Capture the cell that displays the provided text and extract its (x, y) central coordinate. 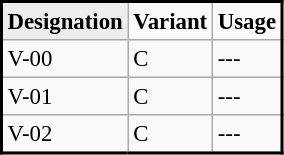
Variant (170, 21)
V-01 (66, 96)
Designation (66, 21)
Usage (247, 21)
V-00 (66, 59)
V-02 (66, 134)
